From the cell containing the given text, extract its center point as [x, y] coordinate. 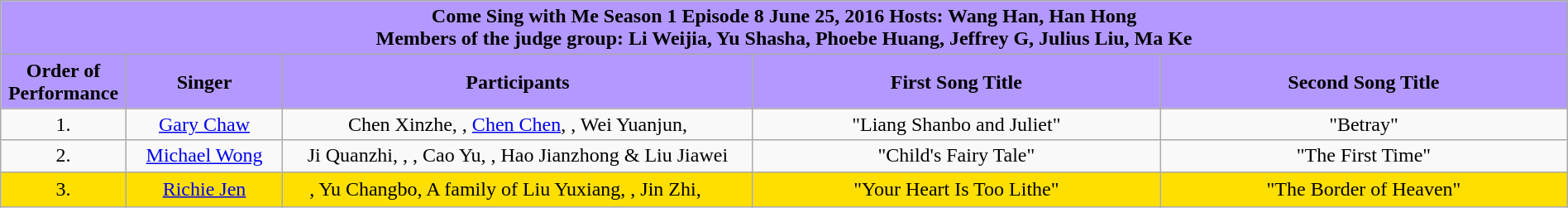
"The First Time" [1365, 156]
"Betray" [1365, 124]
Chen Xinzhe, , Chen Chen, , Wei Yuanjun, [518, 124]
1. [64, 124]
Gary Chaw [203, 124]
Second Song Title [1365, 81]
"Liang Shanbo and Juliet" [956, 124]
Michael Wong [203, 156]
, Yu Changbo, A family of Liu Yuxiang, , Jin Zhi, [518, 189]
First Song Title [956, 81]
Singer [203, 81]
Order of Performance [64, 81]
Richie Jen [203, 189]
"Child's Fairy Tale" [956, 156]
3. [64, 189]
Ji Quanzhi, , , Cao Yu, , Hao Jianzhong & Liu Jiawei [518, 156]
"Your Heart Is Too Lithe" [956, 189]
2. [64, 156]
"The Border of Heaven" [1365, 189]
Participants [518, 81]
